Pinpoint the cell where the given text exists, returning its (X, Y) midpoint coordinate. 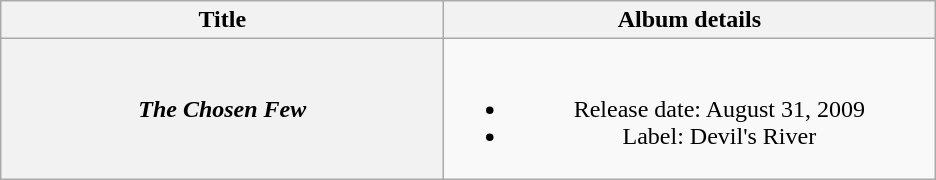
Release date: August 31, 2009Label: Devil's River (690, 109)
Title (222, 20)
The Chosen Few (222, 109)
Album details (690, 20)
